Return [X, Y] of the center of cell containing provided text 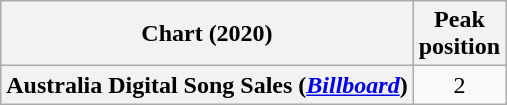
2 [459, 85]
Chart (2020) [207, 34]
Peakposition [459, 34]
Australia Digital Song Sales (Billboard) [207, 85]
